Identify which cell holds the provided text, then report its [X, Y] central coordinate. 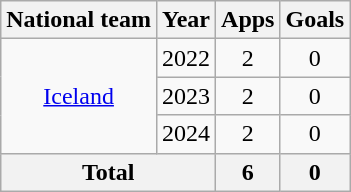
2023 [186, 96]
6 [248, 172]
Apps [248, 20]
National team [79, 20]
2022 [186, 58]
Total [108, 172]
Year [186, 20]
Iceland [79, 96]
Goals [315, 20]
2024 [186, 134]
